Return the (x, y) coordinate for the center point of the cell that contains the specified text.  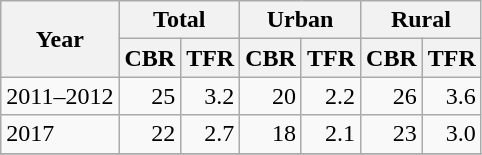
Rural (422, 20)
23 (392, 134)
25 (150, 96)
2017 (60, 134)
3.0 (452, 134)
26 (392, 96)
3.6 (452, 96)
2.1 (330, 134)
2.2 (330, 96)
2.7 (210, 134)
Year (60, 39)
Urban (300, 20)
Total (180, 20)
18 (271, 134)
2011–2012 (60, 96)
3.2 (210, 96)
20 (271, 96)
22 (150, 134)
